Identify which cell holds the provided text, then report its (x, y) central coordinate. 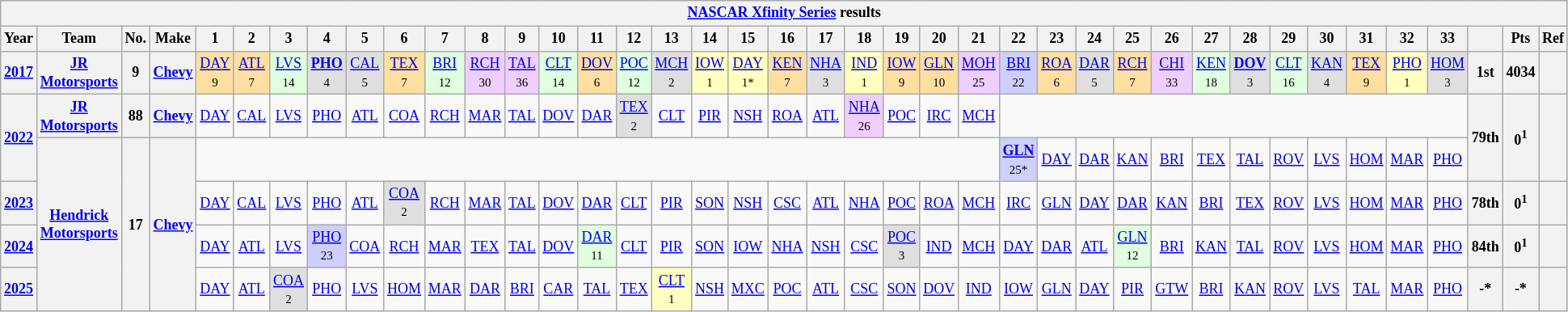
MXC (748, 289)
KAN4 (1327, 73)
DAR11 (597, 247)
PHO23 (327, 247)
13 (672, 39)
TAL36 (522, 73)
PHO1 (1407, 73)
22 (1018, 39)
GLN10 (939, 73)
NASCAR Xfinity Series results (784, 13)
PHO4 (327, 73)
No. (136, 39)
IOW9 (902, 73)
IND1 (864, 73)
3 (289, 39)
Year (19, 39)
ROA6 (1057, 73)
IOW1 (710, 73)
Make (173, 39)
LVS14 (289, 73)
6 (404, 39)
RCH7 (1132, 73)
1st (1486, 73)
26 (1172, 39)
11 (597, 39)
33 (1448, 39)
1 (215, 39)
NHA26 (864, 116)
14 (710, 39)
TEX7 (404, 73)
2024 (19, 247)
KEN18 (1212, 73)
5 (365, 39)
31 (1366, 39)
Team (79, 39)
CAL5 (365, 73)
8 (485, 39)
GLN12 (1132, 247)
78th (1486, 203)
BRI22 (1018, 73)
CLT1 (672, 289)
4 (327, 39)
CLT16 (1288, 73)
Ref (1553, 39)
19 (902, 39)
Pts (1521, 39)
25 (1132, 39)
CAR (558, 289)
BRI12 (445, 73)
2025 (19, 289)
21 (978, 39)
RCH30 (485, 73)
12 (634, 39)
4034 (1521, 73)
28 (1250, 39)
DAY9 (215, 73)
16 (787, 39)
79th (1486, 137)
2 (252, 39)
DAY1* (748, 73)
GTW (1172, 289)
24 (1094, 39)
CLT14 (558, 73)
2017 (19, 73)
2022 (19, 137)
23 (1057, 39)
18 (864, 39)
POC3 (902, 247)
DOV3 (1250, 73)
7 (445, 39)
ATL7 (252, 73)
84th (1486, 247)
TEX9 (1366, 73)
30 (1327, 39)
10 (558, 39)
32 (1407, 39)
TEX2 (634, 116)
DOV6 (597, 73)
CHI33 (1172, 73)
GLN25* (1018, 159)
29 (1288, 39)
HOM3 (1448, 73)
POC12 (634, 73)
MOH25 (978, 73)
NHA3 (826, 73)
MCH2 (672, 73)
2023 (19, 203)
27 (1212, 39)
15 (748, 39)
DAR5 (1094, 73)
Hendrick Motorsports (79, 225)
88 (136, 116)
20 (939, 39)
KEN7 (787, 73)
